Pinpoint the cell where the given text exists, returning its (X, Y) midpoint coordinate. 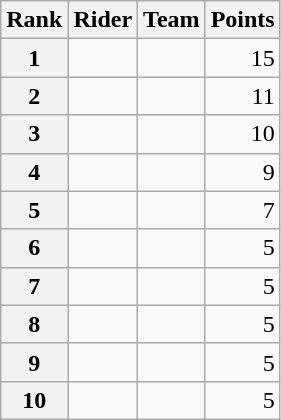
Rank (34, 20)
11 (242, 96)
4 (34, 172)
2 (34, 96)
1 (34, 58)
6 (34, 248)
15 (242, 58)
Team (172, 20)
Rider (103, 20)
Points (242, 20)
8 (34, 324)
3 (34, 134)
